Provide the [x, y] coordinate of the cell's center where the given text is located.  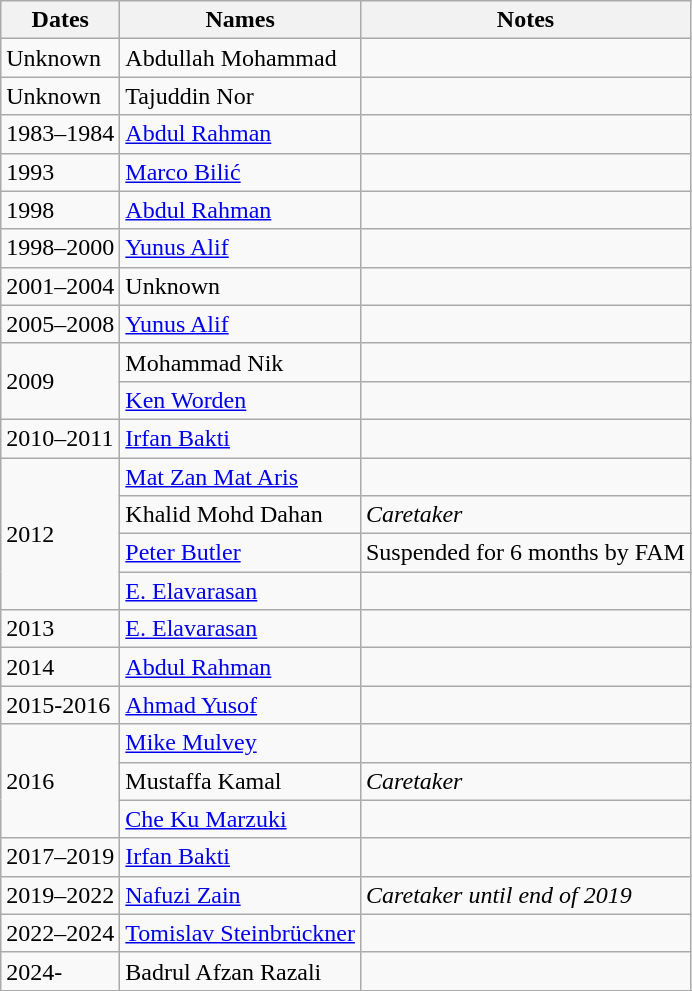
2016 [60, 781]
Tomislav Steinbrückner [240, 933]
Mustaffa Kamal [240, 781]
Ken Worden [240, 400]
Caretaker until end of 2019 [525, 895]
Marco Bilić [240, 172]
2024- [60, 971]
2015-2016 [60, 705]
2022–2024 [60, 933]
Notes [525, 20]
1993 [60, 172]
2012 [60, 534]
Abdullah Mohammad [240, 58]
Suspended for 6 months by FAM [525, 553]
Badrul Afzan Razali [240, 971]
Dates [60, 20]
Tajuddin Nor [240, 96]
2019–2022 [60, 895]
1983–1984 [60, 134]
2009 [60, 381]
Mat Zan Mat Aris [240, 477]
Khalid Mohd Dahan [240, 515]
Mohammad Nik [240, 362]
Mike Mulvey [240, 743]
2010–2011 [60, 438]
Names [240, 20]
2001–2004 [60, 286]
Peter Butler [240, 553]
1998–2000 [60, 248]
2014 [60, 667]
Ahmad Yusof [240, 705]
Nafuzi Zain [240, 895]
Che Ku Marzuki [240, 819]
2005–2008 [60, 324]
1998 [60, 210]
2017–2019 [60, 857]
2013 [60, 629]
